Scan for the cell matching the given text and deliver its [x, y] coordinate at center. 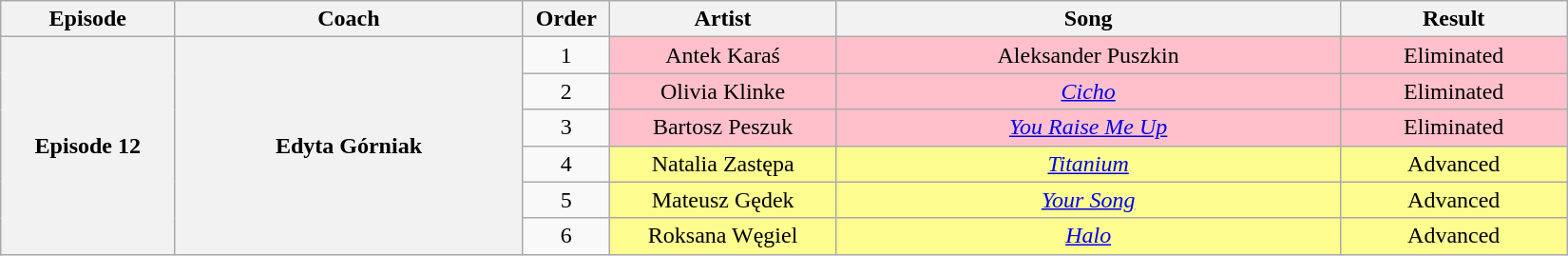
Roksana Węgiel [723, 236]
Olivia Klinke [723, 91]
Titanium [1089, 164]
Your Song [1089, 200]
1 [566, 55]
Edyta Górniak [349, 146]
Mateusz Gędek [723, 200]
Cicho [1089, 91]
Song [1089, 19]
Episode 12 [87, 146]
Order [566, 19]
Halo [1089, 236]
Artist [723, 19]
Bartosz Peszuk [723, 128]
Natalia Zastępa [723, 164]
6 [566, 236]
Episode [87, 19]
4 [566, 164]
3 [566, 128]
2 [566, 91]
Aleksander Puszkin [1089, 55]
Antek Karaś [723, 55]
You Raise Me Up [1089, 128]
5 [566, 200]
Result [1454, 19]
Coach [349, 19]
